Pinpoint the cell where the given text exists, returning its (X, Y) midpoint coordinate. 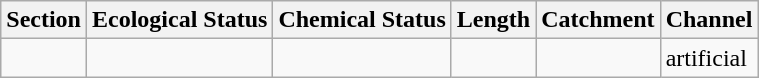
Length (493, 20)
Chemical Status (362, 20)
Section (44, 20)
artificial (709, 58)
Ecological Status (179, 20)
Channel (709, 20)
Catchment (598, 20)
